From the cell containing the given text, extract its center point as (x, y) coordinate. 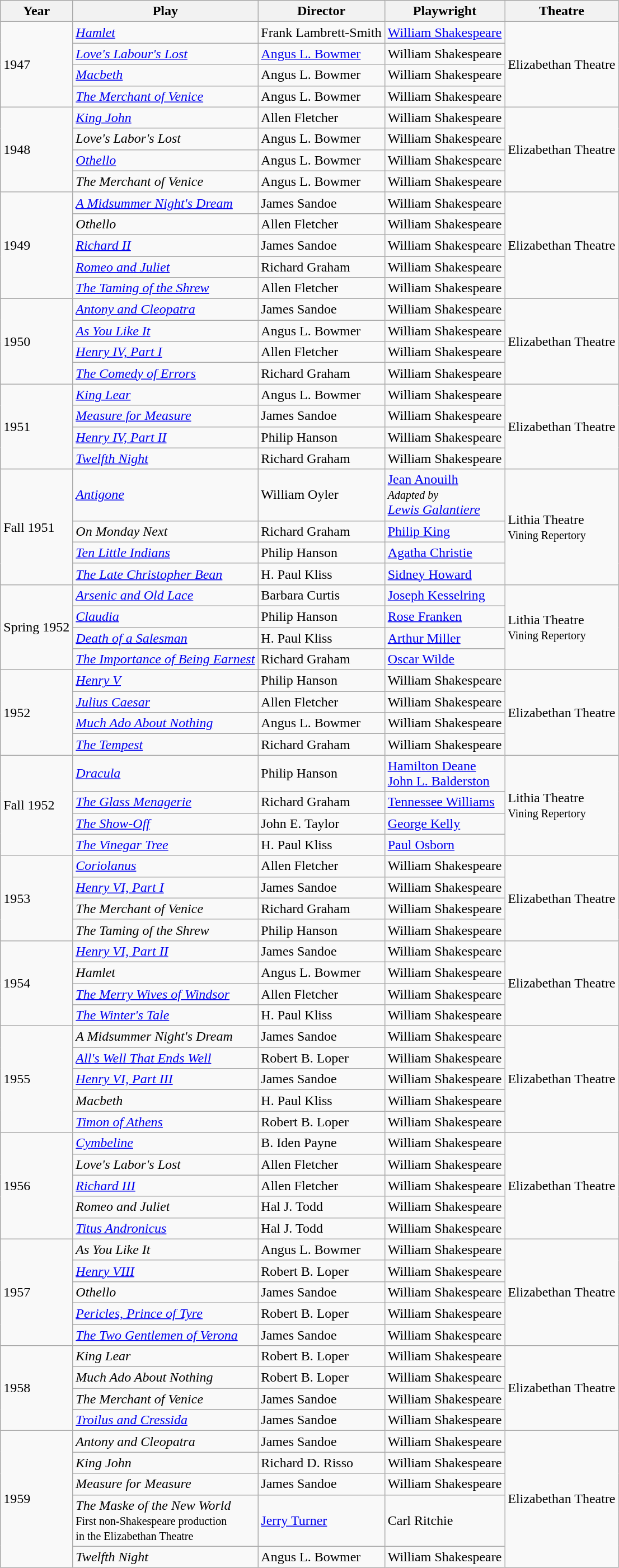
Agatha Christie (444, 553)
1947 (37, 64)
The Maske of the New WorldFirst non-Shakespeare productionin the Elizabethan Theatre (166, 1520)
1959 (37, 1499)
B. Iden Payne (321, 1143)
Frank Lambrett-Smith (321, 32)
Carl Ritchie (444, 1520)
Henry VI, Part III (166, 1079)
Paul Osborn (444, 845)
1955 (37, 1079)
Arthur Miller (444, 638)
Henry VI, Part I (166, 887)
Rose Franken (444, 616)
Titus Andronicus (166, 1228)
The Tempest (166, 745)
1957 (37, 1292)
Coriolanus (166, 866)
Antigone (166, 495)
Year (37, 11)
Director (321, 11)
Pericles, Prince of Tyre (166, 1313)
Barbara Curtis (321, 595)
Oscar Wilde (444, 659)
The Two Gentlemen of Verona (166, 1335)
The Comedy of Errors (166, 373)
Jerry Turner (321, 1520)
Spring 1952 (37, 627)
Richard D. Risso (321, 1463)
Theatre (562, 11)
William Oyler (321, 495)
Death of a Salesman (166, 638)
Timon of Athens (166, 1122)
The Late Christopher Bean (166, 574)
Philip King (444, 531)
Dracula (166, 774)
George Kelly (444, 823)
The Glass Menagerie (166, 802)
Ten Little Indians (166, 553)
Richard II (166, 245)
1948 (37, 149)
Troilus and Cressida (166, 1420)
Play (166, 11)
On Monday Next (166, 531)
Sidney Howard (444, 574)
Playwright (444, 11)
Julius Caesar (166, 702)
Cymbeline (166, 1143)
Richard III (166, 1186)
1953 (37, 898)
Tennessee Williams (444, 802)
The Importance of Being Earnest (166, 659)
1951 (37, 427)
1958 (37, 1388)
Henry IV, Part I (166, 352)
Fall 1952 (37, 805)
The Show-Off (166, 823)
Claudia (166, 616)
The Merry Wives of Windsor (166, 994)
1949 (37, 245)
Jean AnouilhAdapted byLewis Galantiere (444, 495)
Henry VIII (166, 1271)
The Vinegar Tree (166, 845)
1950 (37, 341)
Henry V (166, 681)
Joseph Kesselring (444, 595)
1954 (37, 983)
1952 (37, 713)
John E. Taylor (321, 823)
Henry IV, Part II (166, 437)
All's Well That Ends Well (166, 1058)
The Winter's Tale (166, 1015)
Hamilton DeaneJohn L. Balderston (444, 774)
Arsenic and Old Lace (166, 595)
Henry VI, Part II (166, 951)
Love's Labour's Lost (166, 54)
1956 (37, 1186)
Fall 1951 (37, 527)
